Return the (x, y) coordinate for the center point of the cell that contains the specified text.  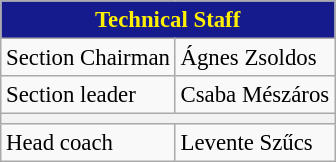
Section Chairman (88, 58)
Head coach (88, 143)
Technical Staff (168, 20)
Section leader (88, 95)
Csaba Mészáros (254, 95)
Levente Szűcs (254, 143)
Ágnes Zsoldos (254, 58)
